Output the [X, Y] coordinate of the center of the cell containing the given text.  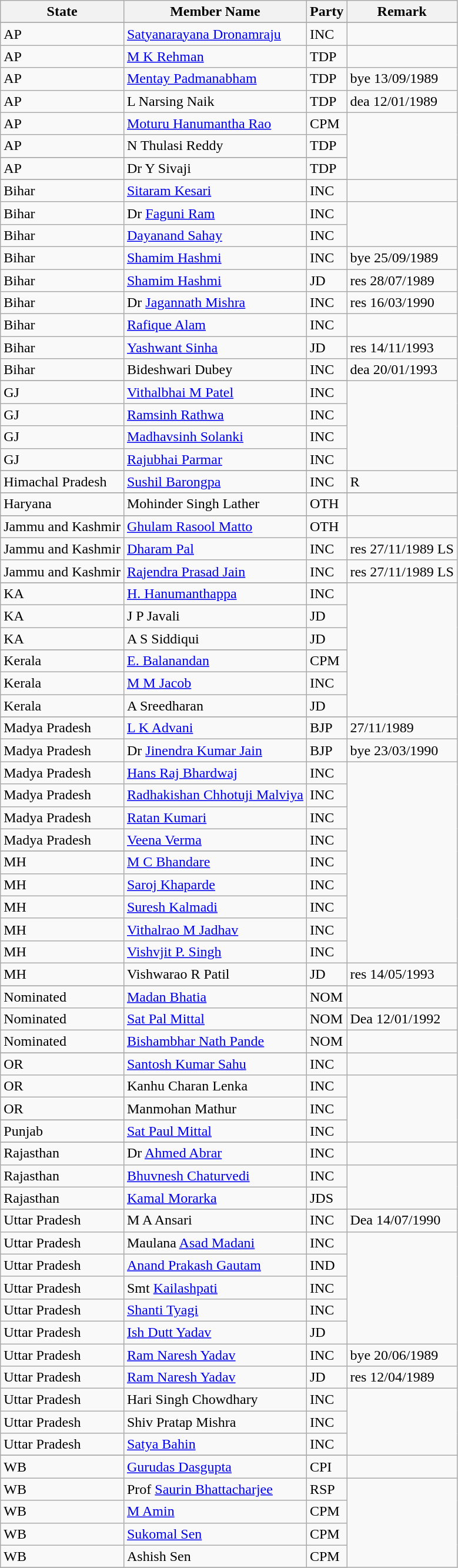
Ramsinh Rathwa [215, 415]
Gurudas Dasgupta [215, 1467]
Veena Verma [215, 840]
L Narsing Naik [215, 101]
Ghulam Rasool Matto [215, 526]
Satya Bahin [215, 1444]
Party [326, 12]
Sat Pal Mittal [215, 1019]
bye 20/06/1989 [402, 1355]
dea 12/01/1989 [402, 101]
Madhavsinh Solanki [215, 437]
bye 13/09/1989 [402, 79]
Sukomal Sen [215, 1534]
Saroj Khaparde [215, 885]
Mohinder Singh Lather [215, 504]
Rajendra Prasad Jain [215, 571]
Dr Ahmed Abrar [215, 1153]
bye 25/09/1989 [402, 258]
Ish Dutt Yadav [215, 1332]
Dea 12/01/1992 [402, 1019]
Moturu Hanumantha Rao [215, 124]
A Sreedharan [215, 706]
Sushil Barongpa [215, 482]
Madan Bhatia [215, 997]
RSP [326, 1489]
Vithalbhai M Patel [215, 392]
res 16/03/1990 [402, 303]
res 12/04/1989 [402, 1377]
M A Ansari [215, 1220]
Hans Raj Bhardwaj [215, 773]
JDS [326, 1198]
res 28/07/1989 [402, 281]
Rajubhai Parmar [215, 459]
Sat Paul Mittal [215, 1131]
Vishwarao R Patil [215, 974]
res 14/11/1993 [402, 348]
E. Balanandan [215, 661]
Himachal Pradesh [62, 482]
Ratan Kumari [215, 818]
Anand Prakash Gautam [215, 1265]
M M Jacob [215, 683]
dea 20/01/1993 [402, 370]
Bhuvnesh Chaturvedi [215, 1176]
H. Hanumanthappa [215, 593]
L K Advani [215, 728]
Haryana [62, 504]
Satyanarayana Dronamraju [215, 34]
IND [326, 1265]
Suresh Kalmadi [215, 907]
Vithalrao M Jadhav [215, 929]
27/11/1989 [402, 728]
Kamal Morarka [215, 1198]
bye 23/03/1990 [402, 750]
Dr Y Sivaji [215, 168]
R [402, 482]
Smt Kailashpati [215, 1287]
Bishambhar Nath Pande [215, 1042]
Punjab [62, 1131]
Dayanand Sahay [215, 235]
Mentay Padmanabham [215, 79]
Radhakishan Chhotuji Malviya [215, 795]
Shanti Tyagi [215, 1310]
N Thulasi Reddy [215, 146]
Ashish Sen [215, 1556]
CPI [326, 1467]
J P Javali [215, 616]
Maulana Asad Madani [215, 1243]
Dharam Pal [215, 549]
M C Bhandare [215, 862]
Hari Singh Chowdhary [215, 1400]
Sitaram Kesari [215, 191]
Yashwant Sinha [215, 348]
Shiv Pratap Mishra [215, 1422]
Manmohan Mathur [215, 1109]
Prof Saurin Bhattacharjee [215, 1489]
Dr Faguni Ram [215, 213]
res 14/05/1993 [402, 974]
Santosh Kumar Sahu [215, 1064]
Vishvjit P. Singh [215, 952]
State [62, 12]
Kanhu Charan Lenka [215, 1086]
Remark [402, 12]
Dr Jinendra Kumar Jain [215, 750]
Rafique Alam [215, 325]
M Amin [215, 1512]
M K Rehman [215, 56]
Bideshwari Dubey [215, 370]
Member Name [215, 12]
A S Siddiqui [215, 638]
Dr Jagannath Mishra [215, 303]
Dea 14/07/1990 [402, 1220]
